For the text-containing cell, return its midpoint in [X, Y] coordinate format. 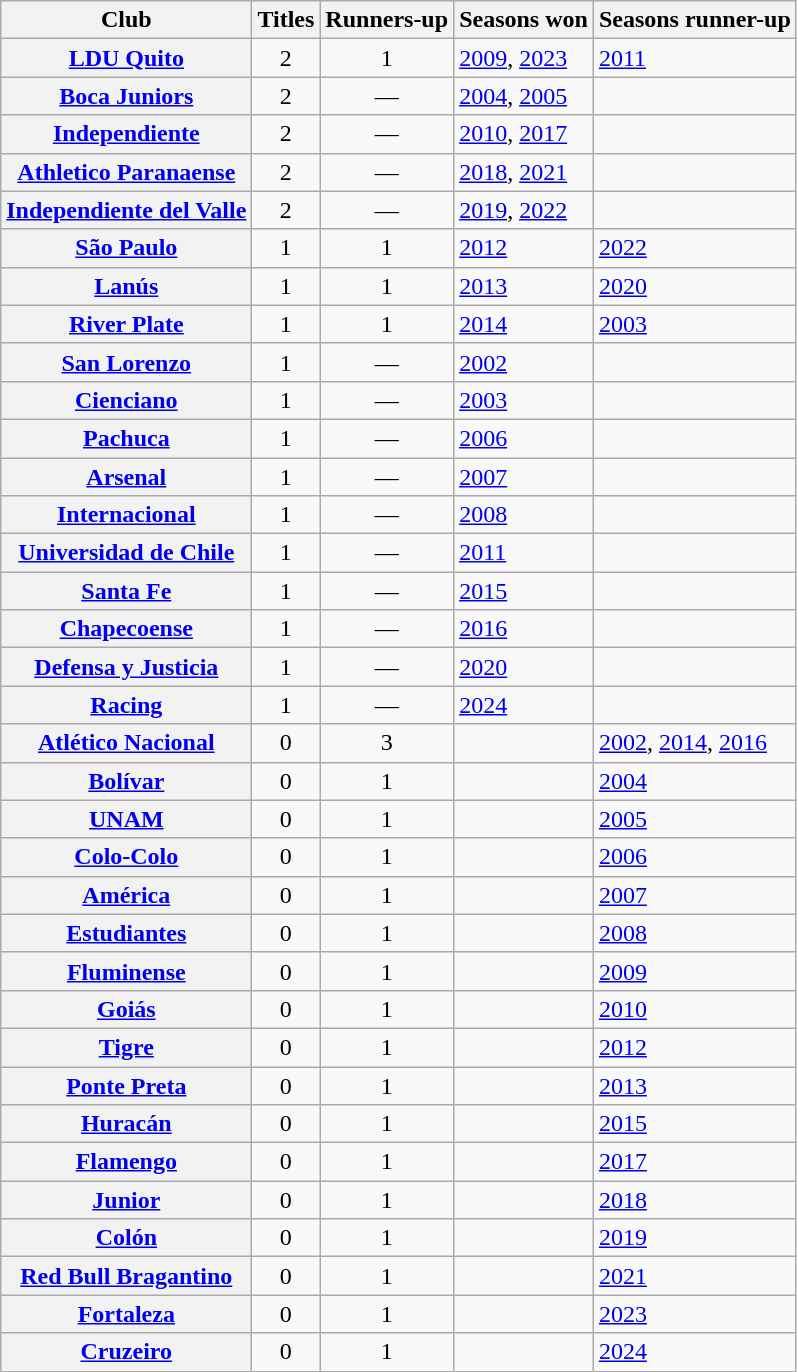
Bolívar [126, 781]
Club [126, 20]
Independiente del Valle [126, 210]
Cruzeiro [126, 1352]
2018 [694, 1200]
2023 [694, 1314]
Ponte Preta [126, 1085]
Cienciano [126, 400]
Colo-Colo [126, 857]
América [126, 895]
Arsenal [126, 477]
2010 [694, 1009]
2014 [524, 324]
Internacional [126, 515]
2002 [524, 362]
Seasons won [524, 20]
River Plate [126, 324]
3 [387, 743]
UNAM [126, 819]
Universidad de Chile [126, 553]
Goiás [126, 1009]
Junior [126, 1200]
São Paulo [126, 248]
Colón [126, 1238]
Boca Juniors [126, 96]
2019 [694, 1238]
LDU Quito [126, 58]
2019, 2022 [524, 210]
2017 [694, 1162]
Santa Fe [126, 591]
2009 [694, 971]
Fluminense [126, 971]
Tigre [126, 1047]
Lanús [126, 286]
2018, 2021 [524, 172]
Seasons runner-up [694, 20]
Runners-up [387, 20]
Chapecoense [126, 629]
2022 [694, 248]
Huracán [126, 1124]
2021 [694, 1276]
Racing [126, 705]
Atlético Nacional [126, 743]
Athletico Paranaense [126, 172]
Estudiantes [126, 933]
2005 [694, 819]
Red Bull Bragantino [126, 1276]
Defensa y Justicia [126, 667]
2016 [524, 629]
2002, 2014, 2016 [694, 743]
2004 [694, 781]
2009, 2023 [524, 58]
2004, 2005 [524, 96]
Titles [286, 20]
Fortaleza [126, 1314]
Pachuca [126, 438]
San Lorenzo [126, 362]
2010, 2017 [524, 134]
Independiente [126, 134]
Flamengo [126, 1162]
